Return (X, Y) of the center of cell containing provided text 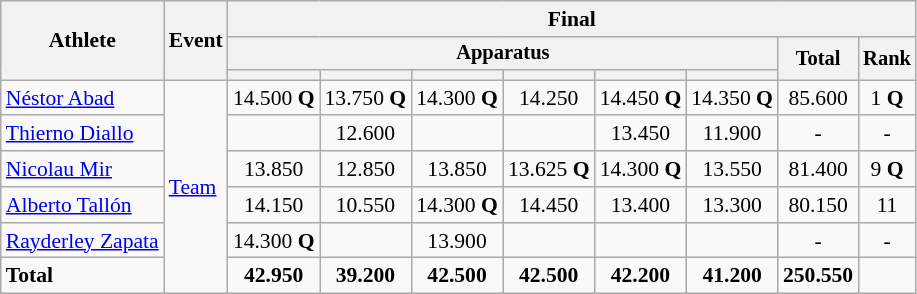
Néstor Abad (82, 98)
Nicolau Mir (82, 169)
9 Q (887, 169)
14.250 (549, 98)
13.900 (457, 241)
39.200 (366, 276)
41.200 (732, 276)
10.550 (366, 205)
250.550 (818, 276)
14.500 Q (274, 98)
Thierno Diallo (82, 134)
14.450 (549, 205)
13.400 (641, 205)
Apparatus (503, 54)
81.400 (818, 169)
14.450 Q (641, 98)
11.900 (732, 134)
12.600 (366, 134)
14.150 (274, 205)
42.950 (274, 276)
13.450 (641, 134)
Final (572, 19)
13.625 Q (549, 169)
Rayderley Zapata (82, 241)
Alberto Tallón (82, 205)
14.350 Q (732, 98)
1 Q (887, 98)
13.750 Q (366, 98)
12.850 (366, 169)
Event (196, 40)
42.200 (641, 276)
85.600 (818, 98)
Team (196, 187)
Athlete (82, 40)
11 (887, 205)
Rank (887, 58)
13.300 (732, 205)
80.150 (818, 205)
13.550 (732, 169)
